Provide the (x, y) coordinate of the cell's center where the given text is located.  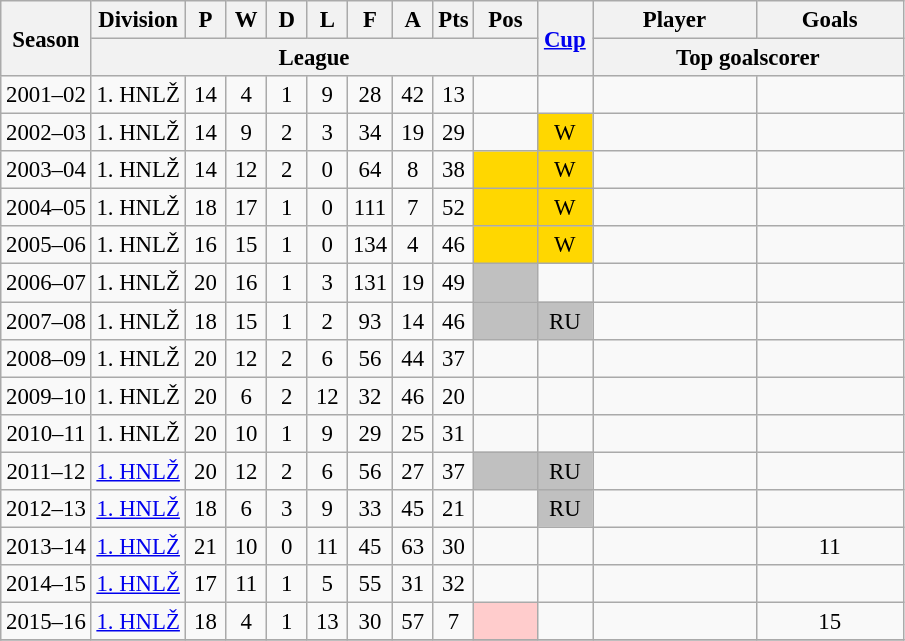
93 (370, 321)
44 (412, 358)
2009–10 (46, 396)
131 (370, 283)
111 (370, 208)
2014–15 (46, 584)
2006–07 (46, 283)
2011–12 (46, 471)
Season (46, 38)
64 (370, 170)
38 (454, 170)
25 (412, 433)
A (412, 20)
P (206, 20)
2008–09 (46, 358)
33 (370, 509)
63 (412, 546)
2005–06 (46, 245)
Cup (565, 38)
2013–14 (46, 546)
F (370, 20)
28 (370, 95)
L (328, 20)
49 (454, 283)
55 (370, 584)
2003–04 (46, 170)
42 (412, 95)
Division (138, 20)
2007–08 (46, 321)
Pos (506, 20)
27 (412, 471)
5 (328, 584)
Player (675, 20)
League (314, 58)
D (286, 20)
2001–02 (46, 95)
34 (370, 133)
2010–11 (46, 433)
2004–05 (46, 208)
2012–13 (46, 509)
2015–16 (46, 621)
2002–03 (46, 133)
134 (370, 245)
57 (412, 621)
Pts (454, 20)
Top goalscorer (748, 58)
Goals (830, 20)
8 (412, 170)
52 (454, 208)
